Extract the [X, Y] coordinate from the center of the cell holding the provided text.  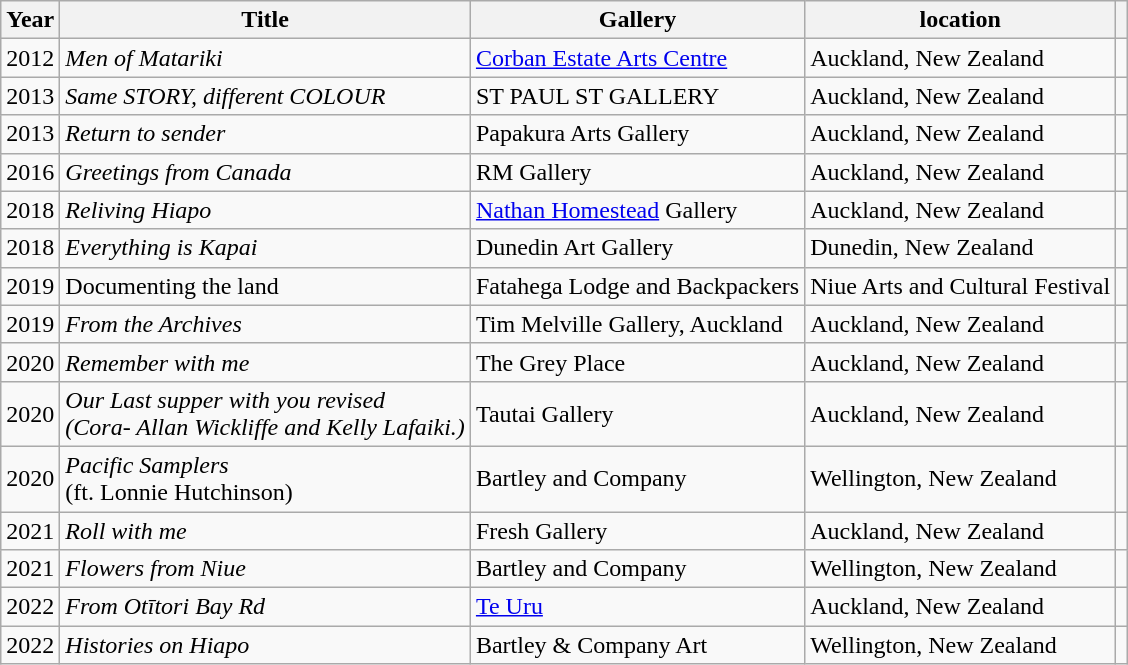
Tim Melville Gallery, Auckland [637, 324]
Documenting the land [266, 286]
Flowers from Niue [266, 569]
Pacific Samplers(ft. Lonnie Hutchinson) [266, 478]
location [960, 20]
Year [30, 20]
Dunedin, New Zealand [960, 248]
From Otītori Bay Rd [266, 607]
Niue Arts and Cultural Festival [960, 286]
Everything is Kapai [266, 248]
Gallery [637, 20]
Greetings from Canada [266, 172]
From the Archives [266, 324]
Papakura Arts Gallery [637, 134]
Fresh Gallery [637, 531]
Corban Estate Arts Centre [637, 58]
Remember with me [266, 362]
Te Uru [637, 607]
RM Gallery [637, 172]
Title [266, 20]
2012 [30, 58]
Same STORY, different COLOUR [266, 96]
Histories on Hiapo [266, 645]
The Grey Place [637, 362]
Roll with me [266, 531]
Fatahega Lodge and Backpackers [637, 286]
ST PAUL ST GALLERY [637, 96]
Tautai Gallery [637, 414]
Return to sender [266, 134]
Nathan Homestead Gallery [637, 210]
Men of Matariki [266, 58]
Reliving Hiapo [266, 210]
Bartley & Company Art [637, 645]
2016 [30, 172]
Dunedin Art Gallery [637, 248]
Our Last supper with you revised(Cora- Allan Wickliffe and Kelly Lafaiki.) [266, 414]
